Search for the cell housing the specified text and yield its [X, Y] center coordinate. 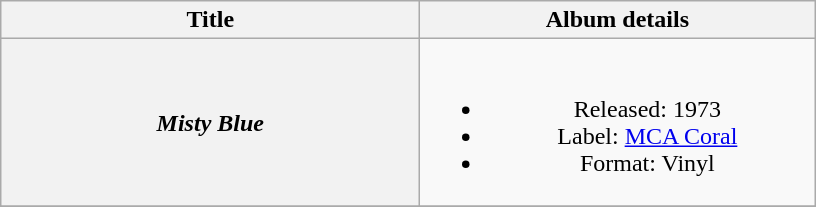
Released: 1973Label: MCA CoralFormat: Vinyl [618, 122]
Album details [618, 20]
Title [210, 20]
Misty Blue [210, 122]
